Search for the cell housing the specified text and yield its [X, Y] center coordinate. 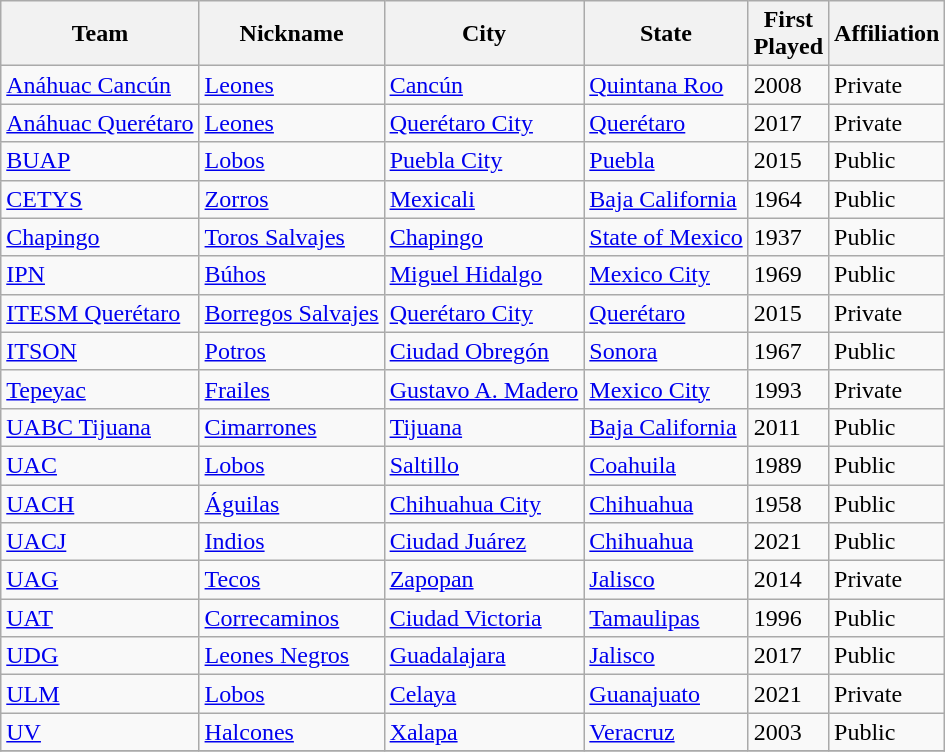
1993 [788, 389]
1958 [788, 503]
1969 [788, 275]
UDG [100, 656]
1967 [788, 351]
Veracruz [666, 732]
BUAP [100, 161]
Correcaminos [292, 618]
Toros Salvajes [292, 237]
Guadalajara [484, 656]
Tijuana [484, 427]
Xalapa [484, 732]
Celaya [484, 694]
UACH [100, 503]
Anáhuac Querétaro [100, 123]
2003 [788, 732]
Zorros [292, 199]
Guanajuato [666, 694]
Coahuila [666, 465]
Tepeyac [100, 389]
Mexicali [484, 199]
Zapopan [484, 580]
Quintana Roo [666, 85]
State [666, 34]
ITSON [100, 351]
2008 [788, 85]
2011 [788, 427]
Ciudad Obregón [484, 351]
IPN [100, 275]
Anáhuac Cancún [100, 85]
Tamaulipas [666, 618]
UAG [100, 580]
1937 [788, 237]
Ciudad Juárez [484, 542]
Puebla City [484, 161]
Cimarrones [292, 427]
Gustavo A. Madero [484, 389]
Tecos [292, 580]
FirstPlayed [788, 34]
Miguel Hidalgo [484, 275]
Affiliation [887, 34]
CETYS [100, 199]
UAC [100, 465]
Puebla [666, 161]
UAT [100, 618]
1989 [788, 465]
Nickname [292, 34]
Indios [292, 542]
City [484, 34]
1996 [788, 618]
1964 [788, 199]
UV [100, 732]
Frailes [292, 389]
2014 [788, 580]
ITESM Querétaro [100, 313]
Sonora [666, 351]
Cancún [484, 85]
UABC Tijuana [100, 427]
Búhos [292, 275]
UACJ [100, 542]
ULM [100, 694]
Potros [292, 351]
Halcones [292, 732]
State of Mexico [666, 237]
Ciudad Victoria [484, 618]
Águilas [292, 503]
Borregos Salvajes [292, 313]
Team [100, 34]
Chihuahua City [484, 503]
Saltillo [484, 465]
Leones Negros [292, 656]
